Search for the cell housing the specified text and yield its (x, y) center coordinate. 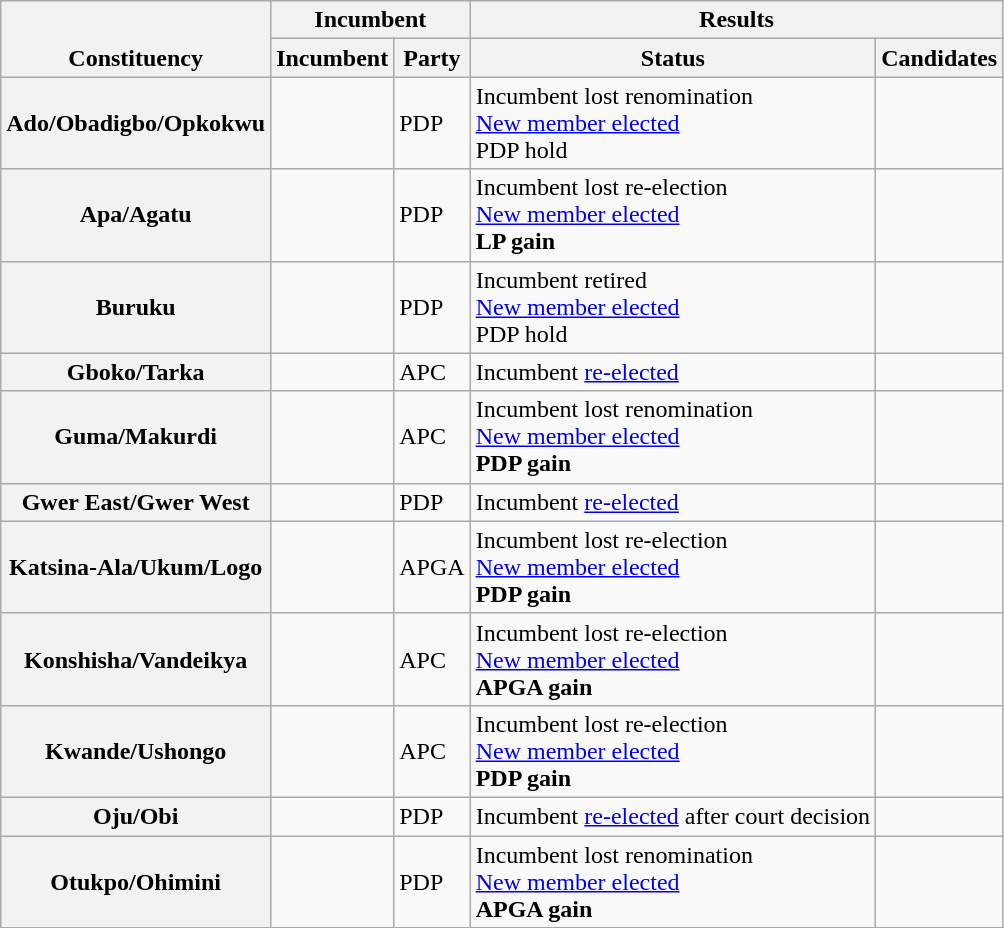
Status (673, 58)
APGA (432, 567)
Incumbent lost re-electionNew member electedLP gain (673, 215)
Gboko/Tarka (136, 372)
Oju/Obi (136, 816)
Incumbent lost re-electionNew member electedAPGA gain (673, 659)
Katsina-Ala/Ukum/Logo (136, 567)
Buruku (136, 307)
Apa/Agatu (136, 215)
Incumbent lost renominationNew member electedPDP gain (673, 437)
Candidates (940, 58)
Guma/Makurdi (136, 437)
Incumbent re-elected after court decision (673, 816)
Konshisha/Vandeikya (136, 659)
Otukpo/Ohimini (136, 882)
Kwande/Ushongo (136, 751)
Incumbent retiredNew member electedPDP hold (673, 307)
Incumbent lost renominationNew member electedPDP hold (673, 123)
Ado/Obadigbo/Opkokwu (136, 123)
Results (736, 20)
Incumbent lost renominationNew member electedAPGA gain (673, 882)
Gwer East/Gwer West (136, 502)
Constituency (136, 39)
Party (432, 58)
